Locate the cell with the specified text and output its [X, Y] center coordinate. 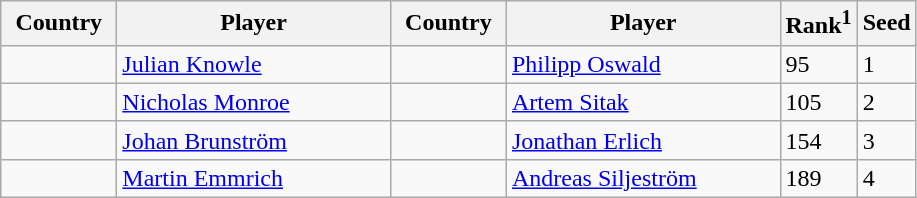
95 [818, 64]
Andreas Siljeström [643, 178]
Artem Sitak [643, 102]
Seed [886, 24]
154 [818, 140]
1 [886, 64]
Philipp Oswald [643, 64]
Julian Knowle [254, 64]
189 [818, 178]
4 [886, 178]
Nicholas Monroe [254, 102]
Rank1 [818, 24]
3 [886, 140]
Johan Brunström [254, 140]
105 [818, 102]
2 [886, 102]
Martin Emmrich [254, 178]
Jonathan Erlich [643, 140]
